Provide the (X, Y) coordinate of the cell's center where the given text is located.  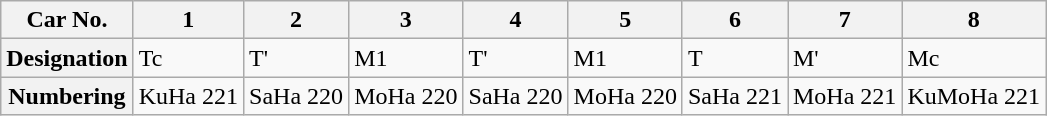
M' (845, 58)
2 (296, 20)
6 (734, 20)
8 (974, 20)
Mc (974, 58)
Car No. (67, 20)
Tc (188, 58)
3 (406, 20)
KuHa 221 (188, 96)
5 (625, 20)
Numbering (67, 96)
4 (516, 20)
Designation (67, 58)
1 (188, 20)
KuMoHa 221 (974, 96)
MoHa 221 (845, 96)
SaHa 221 (734, 96)
7 (845, 20)
T (734, 58)
